Find where the given text appears and provide that cell's center as (x, y) coordinate. 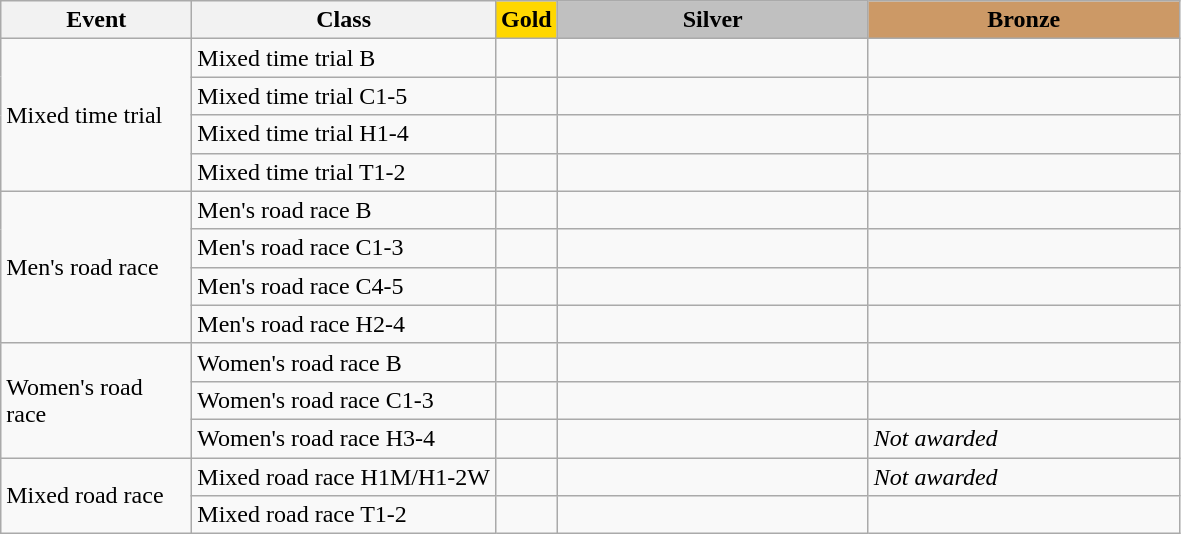
Gold (526, 20)
Men's road race C1-3 (344, 248)
Mixed time trial H1-4 (344, 134)
Men's road race H2-4 (344, 324)
Silver (712, 20)
Women's road race B (344, 362)
Women's road race (96, 400)
Mixed time trial T1-2 (344, 172)
Men's road race B (344, 210)
Mixed road race (96, 496)
Mixed time trial C1-5 (344, 96)
Women's road race C1-3 (344, 400)
Women's road race H3-4 (344, 438)
Mixed road race T1-2 (344, 515)
Mixed road race H1M/H1-2W (344, 477)
Men's road race C4-5 (344, 286)
Bronze (1024, 20)
Mixed time trial (96, 115)
Men's road race (96, 267)
Event (96, 20)
Mixed time trial B (344, 58)
Class (344, 20)
